Pinpoint the cell where the given text exists, returning its (X, Y) midpoint coordinate. 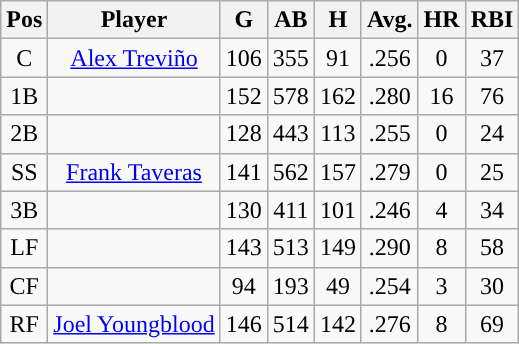
113 (338, 134)
4 (442, 210)
.256 (390, 58)
Joel Youngblood (134, 324)
37 (492, 58)
193 (290, 286)
142 (338, 324)
162 (338, 96)
.280 (390, 96)
143 (244, 248)
443 (290, 134)
3B (24, 210)
Frank Taveras (134, 172)
149 (338, 248)
Pos (24, 20)
G (244, 20)
106 (244, 58)
91 (338, 58)
.246 (390, 210)
76 (492, 96)
101 (338, 210)
.254 (390, 286)
514 (290, 324)
HR (442, 20)
.279 (390, 172)
2B (24, 134)
.276 (390, 324)
.255 (390, 134)
RBI (492, 20)
513 (290, 248)
94 (244, 286)
AB (290, 20)
69 (492, 324)
25 (492, 172)
58 (492, 248)
157 (338, 172)
49 (338, 286)
.290 (390, 248)
H (338, 20)
141 (244, 172)
578 (290, 96)
34 (492, 210)
130 (244, 210)
LF (24, 248)
SS (24, 172)
355 (290, 58)
3 (442, 286)
411 (290, 210)
128 (244, 134)
16 (442, 96)
30 (492, 286)
C (24, 58)
24 (492, 134)
Player (134, 20)
Alex Treviño (134, 58)
562 (290, 172)
Avg. (390, 20)
146 (244, 324)
CF (24, 286)
152 (244, 96)
RF (24, 324)
1B (24, 96)
